Detect which cell encompasses the target text, then output its (X, Y) center coordinate. 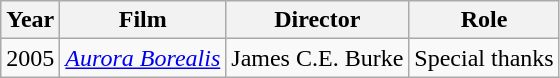
2005 (30, 58)
Special thanks (484, 58)
James C.E. Burke (318, 58)
Role (484, 20)
Film (143, 20)
Year (30, 20)
Director (318, 20)
Aurora Borealis (143, 58)
